Pinpoint the cell where the given text exists, returning its [X, Y] midpoint coordinate. 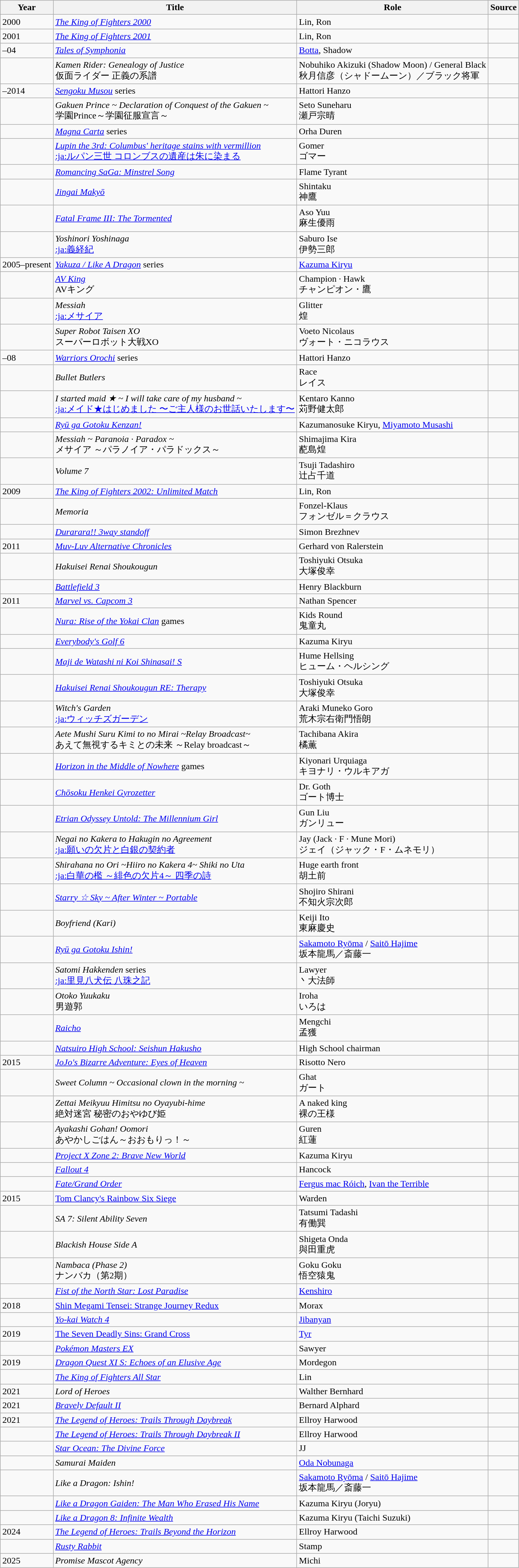
Araki Muneko Goro荒木宗右衛門悟朗 [393, 714]
Mengchi孟獲 [393, 1028]
The King of Fighters 2002: Unlimited Match [175, 491]
Ayakashi Gohan! Oomoriあやかしごはん～おおもりっ！～ [175, 1135]
Botta, Shadow [393, 50]
Nobuhiko Akizuki (Shadow Moon) / General Black秋月信彦（シャドームーン）／ブラック将軍 [393, 71]
Nathan Spencer [393, 601]
SA 7: Silent Ability Seven [175, 1219]
Muv-Luv Alternative Chronicles [175, 546]
Promise Mascot Agency [175, 1560]
Raceレイス [393, 378]
Seto Suneharu瀬戸宗晴 [393, 111]
Samurai Maiden [175, 1463]
Project X Zone 2: Brave New World [175, 1155]
Fate/Grand Order [175, 1184]
Battlefield 3 [175, 586]
Sweet Column ~ Occasional clown in the morning ~ [175, 1083]
Pokémon Masters EX [175, 1348]
The King of Fighters 2001 [175, 36]
Natsuiro High School: Seishun Hakusho [175, 1048]
Fergus mac Róich, Ivan the Terrible [393, 1184]
Risotto Nero [393, 1063]
Walther Bernhard [393, 1391]
2009 [27, 491]
Negai no Kakera to Hakugin no Agreement:ja:願いの欠片と白銀の契約者 [175, 845]
Michi [393, 1560]
Tsuji Tadashiro辻占千道 [393, 471]
Lin [393, 1377]
Yo-kai Watch 4 [175, 1320]
Ryū ga Gotoku Ishin! [175, 949]
Romancing SaGa: Minstrel Song [175, 172]
2024 [27, 1532]
Goku Goku悟空猿鬼 [393, 1271]
Yoshinori Yoshinaga:ja:義経紀 [175, 244]
Sawyer [393, 1348]
Lupin the 3rd: Columbus' heritage stains with vermillion:ja:ルパン三世 コロンブスの遺産は朱に染まる [175, 152]
Jibanyan [393, 1320]
Bullet Butlers [175, 378]
Morax [393, 1305]
Hakuisei Renai Shoukougun [175, 566]
Tales of Symphonia [175, 50]
Hume Hellsingヒューム・ヘルシング [393, 662]
Role [393, 8]
Kids Round鬼童丸 [393, 621]
Horizon in the Middle of Nowhere games [175, 766]
Messiah ~ Paranoia · Paradox ~メサイア ～パラノイア・パラドックス～ [175, 445]
Ryū ga Gotoku Kenzan! [175, 425]
Boyfriend (Kari) [175, 923]
Champion · Hawkチャンピオン・鷹 [393, 285]
Super Robot Taisen XOスーパーロボット大戦XO [175, 337]
Gerhard von Ralerstein [393, 546]
Like a Dragon 8: Infinite Wealth [175, 1518]
Gomerゴマー [393, 152]
I started maid ★ ~ I will take care of my husband ~:ja:メイド★はじめました 〜ご主人様のお世話いたします〜 [175, 404]
Otoko Yuukaku男遊郭 [175, 1002]
Kentaro Kanno苅野健太郎 [393, 404]
Chōsoku Henkei Gyrozetter [175, 792]
Magna Carta series [175, 131]
Fallout 4 [175, 1170]
Warriors Orochi series [175, 357]
Glitter煌 [393, 311]
Kenshiro [393, 1291]
Messiah:ja:メサイア [175, 311]
Kazumanosuke Kiryu, Miyamoto Musashi [393, 425]
Henry Blackburn [393, 586]
Fonzel-Klausフォンゼル＝クラウス [393, 512]
Jingai Makyō [175, 192]
Rusty Rabbit [175, 1546]
Bravely Default II [175, 1406]
2025 [27, 1560]
Shintaku神鷹 [393, 192]
The King of Fighters All Star [175, 1377]
Dr. Gothゴート博士 [393, 792]
Etrian Odyssey Untold: The Millennium Girl [175, 819]
Shigeta Onda與田重虎 [393, 1245]
High School chairman [393, 1048]
Hakuisei Renai Shoukougun RE: Therapy [175, 688]
Durarara!! 3way standoff [175, 532]
Flame Tyrant [393, 172]
Mordegon [393, 1363]
The Legend of Heroes: Trails Beyond the Horizon [175, 1532]
Huge earth front胡土前 [393, 871]
Stamp [393, 1546]
Witch's Garden:ja:ウィッチズガーデン [175, 714]
Year [27, 8]
Shin Megami Tensei: Strange Journey Redux [175, 1305]
–08 [27, 357]
The Legend of Heroes: Trails Through Daybreak II [175, 1434]
Oda Nobunaga [393, 1463]
Aete Mushi Suru Kimi to no Mirai ~Relay Broadcast~あえて無視するキミとの未来 ～Relay broadcast～ [175, 740]
Simon Brezhnev [393, 532]
Everybody's Golf 6 [175, 641]
Hancock [393, 1170]
Fist of the North Star: Lost Paradise [175, 1291]
Kazuma Kiryu (Taichi Suzuki) [393, 1518]
Sengoku Musou series [175, 91]
Nambaca (Phase 2)ナンバカ（第2期） [175, 1271]
2018 [27, 1305]
A naked king裸の王様 [393, 1109]
Saburo Ise伊勢三郎 [393, 244]
Irohaいろは [393, 1002]
2001 [27, 36]
Kazuma Kiryu (Joryu) [393, 1503]
Like a Dragon Gaiden: The Man Who Erased His Name [175, 1503]
Satomi Hakkenden series:ja:里見八犬伝 八珠之記 [175, 976]
Warden [393, 1198]
Aso Yuu麻生優雨 [393, 218]
Ghatガート [393, 1083]
–2014 [27, 91]
Tom Clancy's Rainbow Six Siege [175, 1198]
Raicho [175, 1028]
Kiyonari Urquiagaキヨナリ・ウルキアガ [393, 766]
Shojiro Shirani不知火宗次郎 [393, 897]
–04 [27, 50]
Jay (Jack · F · Mune Mori)ジェイ（ジャック・F・ムネモリ） [393, 845]
2005–present [27, 265]
Shimajima Kira蓜島煌 [393, 445]
JJ [393, 1448]
Dragon Quest XI S: Echoes of an Elusive Age [175, 1363]
Gakuen Prince ~ Declaration of Conquest of the Gakuen ~学園Prince～学園征服宣言～ [175, 111]
2000 [27, 22]
Gun Liuガンリュー [393, 819]
Blackish House Side A [175, 1245]
Maji de Watashi ni Koi Shinasai! S [175, 662]
Source [504, 8]
Shirahana no Ori ~Hiiro no Kakera 4~ Shiki no Uta :ja:白華の檻 ～緋色の欠片4～ 四季の詩 [175, 871]
Orha Duren [393, 131]
Guren紅蓮 [393, 1135]
Title [175, 8]
Lord of Heroes [175, 1391]
Kamen Rider: Genealogy of Justice仮面ライダー 正義の系譜 [175, 71]
Bernard Alphard [393, 1406]
The Seven Deadly Sins: Grand Cross [175, 1334]
Volume 7 [175, 471]
Tachibana Akira橘薫 [393, 740]
JoJo's Bizarre Adventure: Eyes of Heaven [175, 1063]
Fatal Frame III: The Tormented [175, 218]
The Legend of Heroes: Trails Through Daybreak [175, 1420]
Star Ocean: The Divine Force [175, 1448]
AV KingAVキング [175, 285]
Lawyer丶大法師 [393, 976]
Memoria [175, 512]
Starry ☆ Sky ~ After Winter ~ Portable [175, 897]
Like a Dragon: Ishin! [175, 1483]
Zettai Meikyuu Himitsu no Oyayubi-hime絶対迷宮 秘密のおやゆび姫 [175, 1109]
Tyr [393, 1334]
Tatsumi Tadashi有働巽 [393, 1219]
Voeto Nicolausヴォート・ニコラウス [393, 337]
Keiji Ito東麻慶史 [393, 923]
Marvel vs. Capcom 3 [175, 601]
Nura: Rise of the Yokai Clan games [175, 621]
The King of Fighters 2000 [175, 22]
Yakuza / Like A Dragon series [175, 265]
